Capture the cell that displays the provided text and extract its (X, Y) central coordinate. 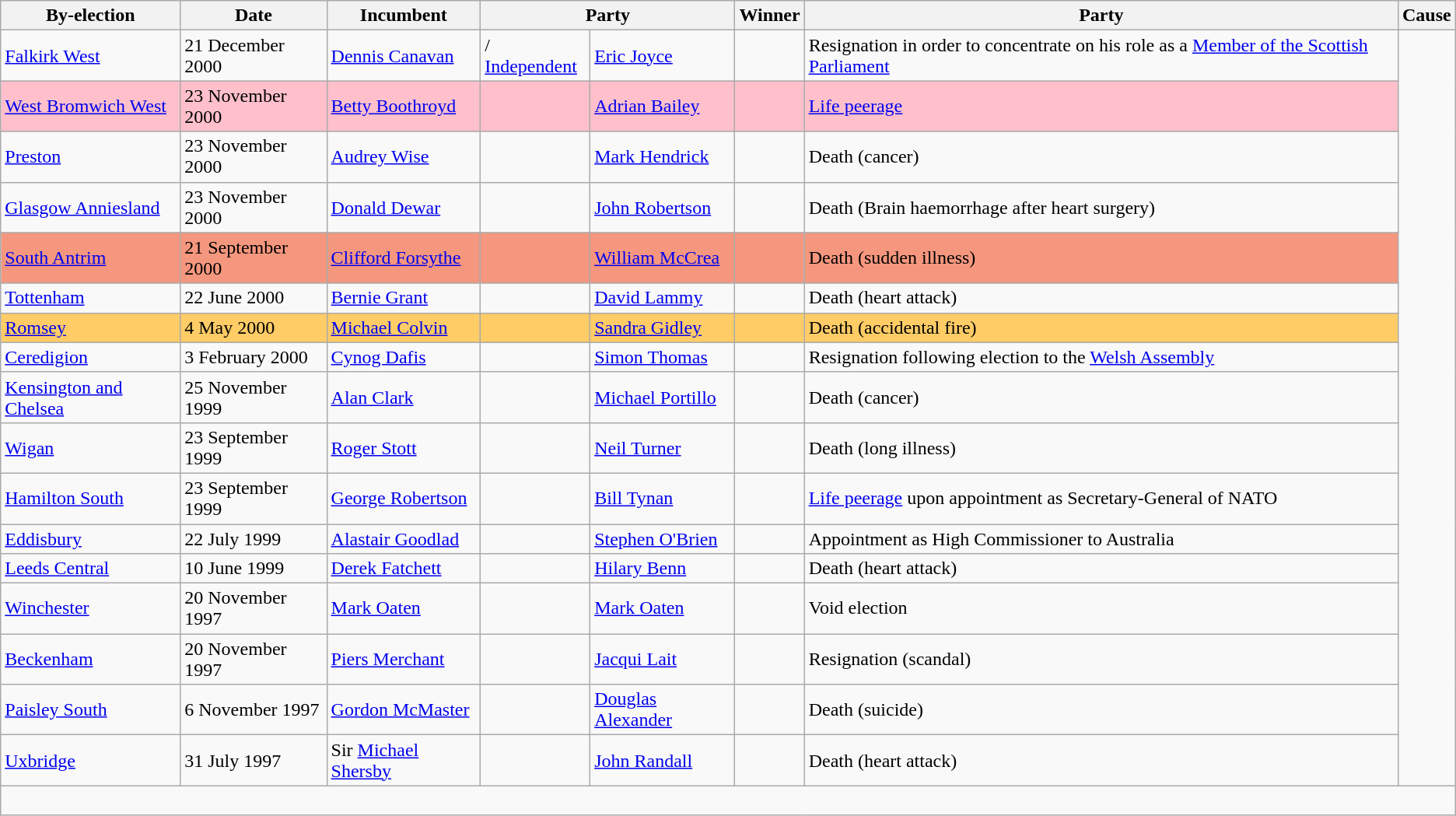
22 July 1999 (254, 539)
Appointment as High Commissioner to Australia (1101, 539)
Clifford Forsythe (404, 258)
By-election (90, 16)
Winner (770, 16)
Incumbent (404, 16)
Paisley South (90, 709)
Piers Merchant (404, 660)
Romsey (90, 327)
Date (254, 16)
21 September 2000 (254, 258)
6 November 1997 (254, 709)
Wigan (90, 448)
Beckenham (90, 660)
Tottenham (90, 298)
Bill Tynan (663, 498)
Cause (1426, 16)
Winchester (90, 608)
Death (sudden illness) (1101, 258)
Death (accidental fire) (1101, 327)
William McCrea (663, 258)
Glasgow Anniesland (90, 207)
Death (long illness) (1101, 448)
Dennis Canavan (404, 56)
Preston (90, 157)
Hilary Benn (663, 569)
Falkirk West (90, 56)
4 May 2000 (254, 327)
Resignation (scandal) (1101, 660)
Resignation in order to concentrate on his role as a Member of the Scottish Parliament (1101, 56)
Death (suicide) (1101, 709)
Hamilton South (90, 498)
Neil Turner (663, 448)
John Robertson (663, 207)
Michael Portillo (663, 397)
Derek Fatchett (404, 569)
South Antrim (90, 258)
21 December 2000 (254, 56)
Douglas Alexander (663, 709)
Roger Stott (404, 448)
Bernie Grant (404, 298)
Alan Clark (404, 397)
West Bromwich West (90, 106)
/ Independent (535, 56)
Sir Michael Shersby (404, 761)
10 June 1999 (254, 569)
Stephen O'Brien (663, 539)
25 November 1999 (254, 397)
Donald Dewar (404, 207)
David Lammy (663, 298)
Kensington and Chelsea (90, 397)
Uxbridge (90, 761)
Void election (1101, 608)
3 February 2000 (254, 357)
Leeds Central (90, 569)
Life peerage (1101, 106)
Gordon McMaster (404, 709)
Sandra Gidley (663, 327)
Life peerage upon appointment as Secretary-General of NATO (1101, 498)
22 June 2000 (254, 298)
Michael Colvin (404, 327)
Ceredigion (90, 357)
Death (Brain haemorrhage after heart surgery) (1101, 207)
Adrian Bailey (663, 106)
Betty Boothroyd (404, 106)
Eric Joyce (663, 56)
Audrey Wise (404, 157)
Jacqui Lait (663, 660)
Cynog Dafis (404, 357)
Resignation following election to the Welsh Assembly (1101, 357)
George Robertson (404, 498)
John Randall (663, 761)
Alastair Goodlad (404, 539)
31 July 1997 (254, 761)
Mark Hendrick (663, 157)
Eddisbury (90, 539)
Simon Thomas (663, 357)
